Identify which cell holds the provided text, then report its [x, y] central coordinate. 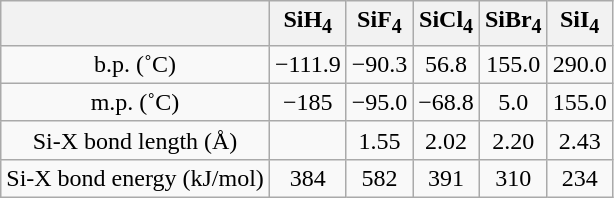
m.p. (˚C) [136, 102]
−68.8 [446, 102]
Si-X bond length (Å) [136, 140]
SiF4 [380, 23]
−111.9 [308, 64]
2.02 [446, 140]
SiCl4 [446, 23]
582 [380, 178]
Si-X bond energy (kJ/mol) [136, 178]
290.0 [580, 64]
5.0 [513, 102]
310 [513, 178]
b.p. (˚C) [136, 64]
SiI4 [580, 23]
56.8 [446, 64]
391 [446, 178]
−185 [308, 102]
234 [580, 178]
1.55 [380, 140]
SiH4 [308, 23]
−90.3 [380, 64]
SiBr4 [513, 23]
−95.0 [380, 102]
384 [308, 178]
2.43 [580, 140]
2.20 [513, 140]
